For the text-containing cell, return its midpoint in (X, Y) coordinate format. 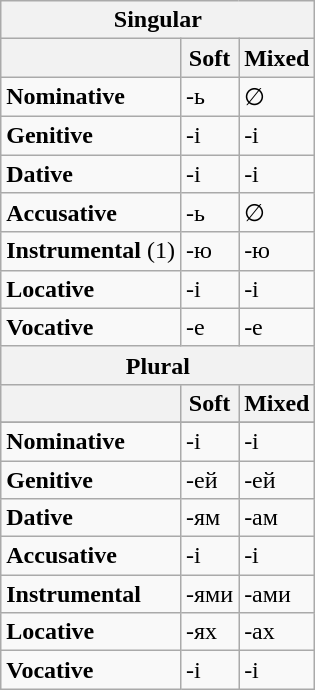
Instrumental (1) (91, 251)
Singular (158, 20)
Instrumental (91, 594)
-ах (277, 632)
-ям (209, 518)
-ями (209, 594)
-ам (277, 518)
-ях (209, 632)
Plural (158, 365)
-ами (277, 594)
